Return (x, y) of the center of cell containing provided text 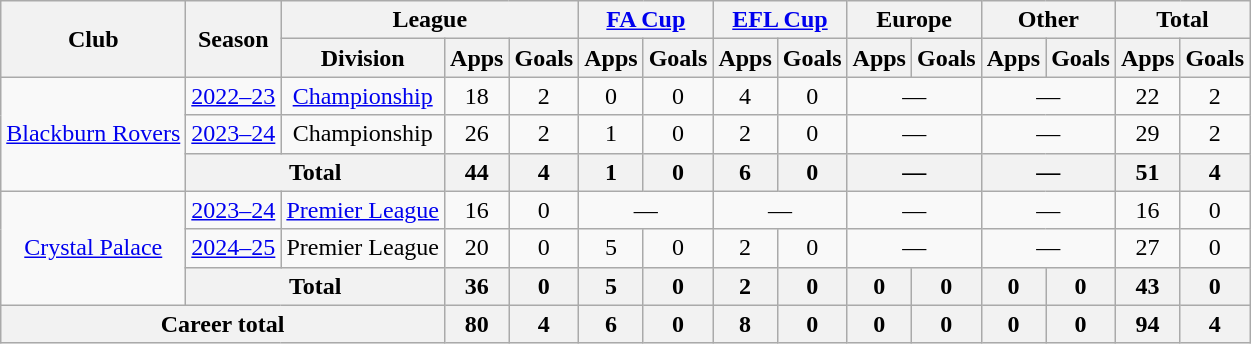
43 (1147, 286)
2024–25 (234, 248)
EFL Cup (780, 20)
8 (745, 324)
29 (1147, 134)
Blackburn Rovers (94, 134)
2022–23 (234, 96)
League (430, 20)
Europe (914, 20)
22 (1147, 96)
44 (477, 172)
Other (1048, 20)
Career total (223, 324)
26 (477, 134)
80 (477, 324)
36 (477, 286)
94 (1147, 324)
Crystal Palace (94, 248)
18 (477, 96)
20 (477, 248)
Season (234, 39)
51 (1147, 172)
27 (1147, 248)
Division (363, 58)
Club (94, 39)
FA Cup (646, 20)
